Identify which cell holds the provided text, then report its [x, y] central coordinate. 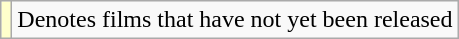
Denotes films that have not yet been released [235, 20]
